Pinpoint the cell where the given text exists, returning its (X, Y) midpoint coordinate. 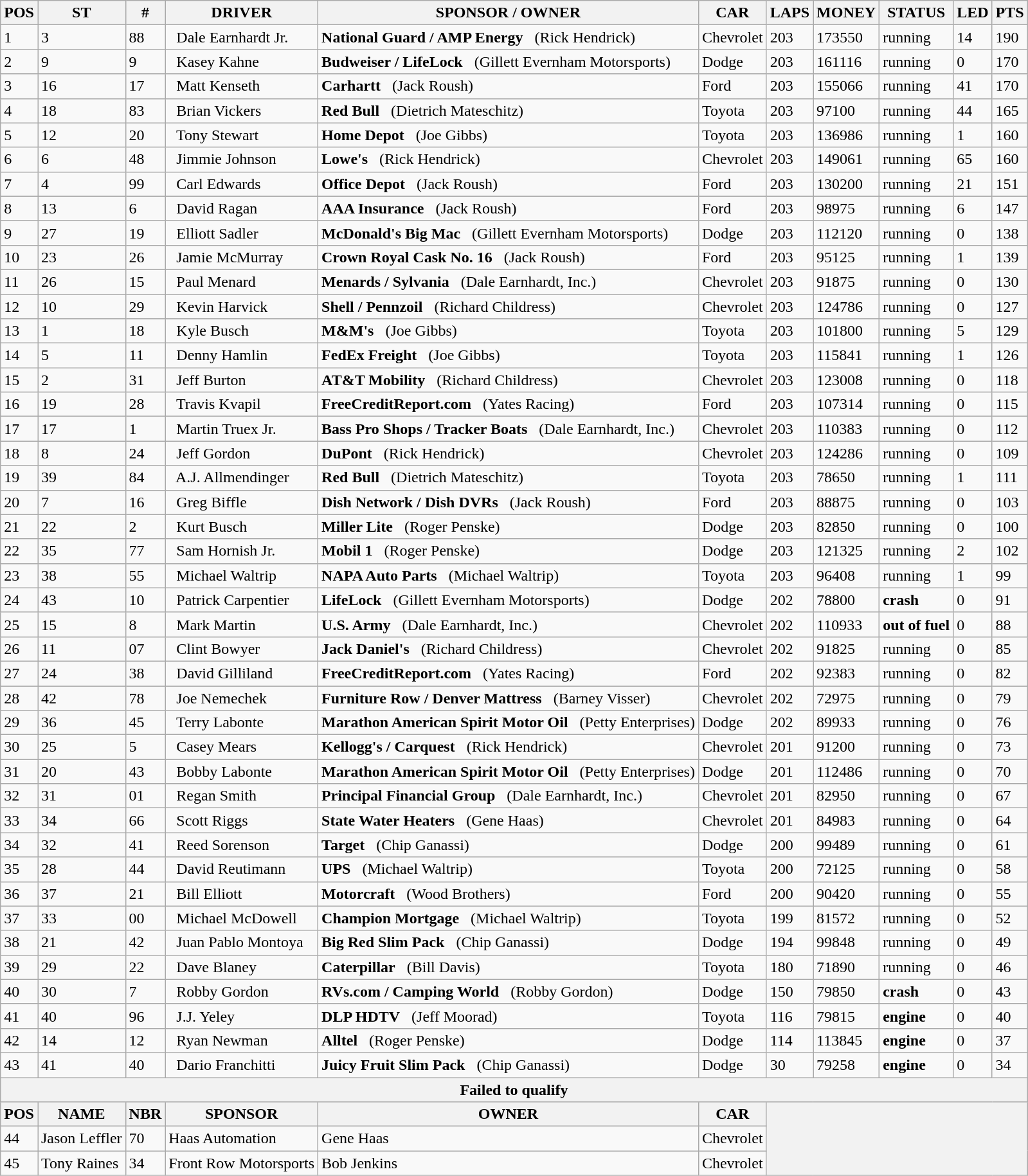
Bill Elliott (242, 894)
DRIVER (242, 13)
64 (1009, 820)
Patrick Carpentier (242, 600)
78 (145, 698)
AT&T Mobility (Richard Childress) (509, 380)
RVs.com / Camping World (Robby Gordon) (509, 991)
88875 (846, 502)
State Water Heaters (Gene Haas) (509, 820)
Brian Vickers (242, 111)
Jimmie Johnson (242, 159)
LED (973, 13)
# (145, 13)
76 (1009, 723)
U.S. Army (Dale Earnhardt, Inc.) (509, 624)
Tony Stewart (242, 135)
81572 (846, 918)
Big Red Slim Pack (Chip Ganassi) (509, 943)
84 (145, 478)
65 (973, 159)
194 (789, 943)
112486 (846, 772)
NAPA Auto Parts (Michael Waltrip) (509, 575)
Jack Daniel's (Richard Childress) (509, 649)
Terry Labonte (242, 723)
115841 (846, 356)
52 (1009, 918)
LifeLock (Gillett Evernham Motorsports) (509, 600)
111 (1009, 478)
00 (145, 918)
Dish Network / Dish DVRs (Jack Roush) (509, 502)
Budweiser / LifeLock (Gillett Evernham Motorsports) (509, 62)
190 (1009, 37)
OWNER (509, 1114)
David Reutimann (242, 869)
109 (1009, 453)
Front Row Motorsports (242, 1163)
82 (1009, 673)
Office Depot (Jack Roush) (509, 184)
173550 (846, 37)
Bobby Labonte (242, 772)
Gene Haas (509, 1139)
Motorcraft (Wood Brothers) (509, 894)
Reed Sorenson (242, 845)
102 (1009, 551)
72975 (846, 698)
Sam Hornish Jr. (242, 551)
Jeff Gordon (242, 453)
NAME (81, 1114)
Failed to qualify (514, 1090)
DLP HDTV (Jeff Moorad) (509, 1016)
83 (145, 111)
Jamie McMurray (242, 257)
112120 (846, 233)
180 (789, 967)
96 (145, 1016)
100 (1009, 527)
126 (1009, 356)
79258 (846, 1065)
77 (145, 551)
Champion Mortgage (Michael Waltrip) (509, 918)
116 (789, 1016)
Bass Pro Shops / Tracker Boats (Dale Earnhardt, Inc.) (509, 429)
Shell / Pennzoil (Richard Childress) (509, 307)
73 (1009, 747)
Furniture Row / Denver Mattress (Barney Visser) (509, 698)
114 (789, 1040)
129 (1009, 331)
124286 (846, 453)
Michael Waltrip (242, 575)
118 (1009, 380)
Caterpillar (Bill Davis) (509, 967)
J.J. Yeley (242, 1016)
Target (Chip Ganassi) (509, 845)
72125 (846, 869)
Travis Kvapil (242, 404)
Kellogg's / Carquest (Rick Hendrick) (509, 747)
78800 (846, 600)
SPONSOR (242, 1114)
Carl Edwards (242, 184)
Martin Truex Jr. (242, 429)
Juan Pablo Montoya (242, 943)
LAPS (789, 13)
07 (145, 649)
Alltel (Roger Penske) (509, 1040)
121325 (846, 551)
107314 (846, 404)
Ryan Newman (242, 1040)
79815 (846, 1016)
Miller Lite (Roger Penske) (509, 527)
Scott Riggs (242, 820)
49 (1009, 943)
98975 (846, 208)
161116 (846, 62)
79850 (846, 991)
Jason Leffler (81, 1139)
01 (145, 796)
85 (1009, 649)
91200 (846, 747)
A.J. Allmendinger (242, 478)
165 (1009, 111)
Carhartt (Jack Roush) (509, 86)
Michael McDowell (242, 918)
150 (789, 991)
115 (1009, 404)
113845 (846, 1040)
Kevin Harvick (242, 307)
199 (789, 918)
Kasey Kahne (242, 62)
Juicy Fruit Slim Pack (Chip Ganassi) (509, 1065)
Paul Menard (242, 282)
99489 (846, 845)
UPS (Michael Waltrip) (509, 869)
97100 (846, 111)
99848 (846, 943)
Elliott Sadler (242, 233)
Menards / Sylvania (Dale Earnhardt, Inc.) (509, 282)
Lowe's (Rick Hendrick) (509, 159)
149061 (846, 159)
SPONSOR / OWNER (509, 13)
PTS (1009, 13)
127 (1009, 307)
48 (145, 159)
Home Depot (Joe Gibbs) (509, 135)
136986 (846, 135)
82950 (846, 796)
139 (1009, 257)
Jeff Burton (242, 380)
Tony Raines (81, 1163)
123008 (846, 380)
Dario Franchitti (242, 1065)
89933 (846, 723)
124786 (846, 307)
67 (1009, 796)
110933 (846, 624)
National Guard / AMP Energy (Rick Hendrick) (509, 37)
130200 (846, 184)
84983 (846, 820)
Casey Mears (242, 747)
66 (145, 820)
101800 (846, 331)
NBR (145, 1114)
David Ragan (242, 208)
Joe Nemechek (242, 698)
71890 (846, 967)
130 (1009, 282)
91875 (846, 282)
Matt Kenseth (242, 86)
ST (81, 13)
AAA Insurance (Jack Roush) (509, 208)
McDonald's Big Mac (Gillett Evernham Motorsports) (509, 233)
Mark Martin (242, 624)
58 (1009, 869)
92383 (846, 673)
Dale Earnhardt Jr. (242, 37)
Haas Automation (242, 1139)
Kurt Busch (242, 527)
Crown Royal Cask No. 16 (Jack Roush) (509, 257)
Principal Financial Group (Dale Earnhardt, Inc.) (509, 796)
Clint Bowyer (242, 649)
79 (1009, 698)
Robby Gordon (242, 991)
David Gilliland (242, 673)
95125 (846, 257)
Kyle Busch (242, 331)
DuPont (Rick Hendrick) (509, 453)
91825 (846, 649)
Bob Jenkins (509, 1163)
103 (1009, 502)
147 (1009, 208)
FedEx Freight (Joe Gibbs) (509, 356)
110383 (846, 429)
96408 (846, 575)
M&M's (Joe Gibbs) (509, 331)
91 (1009, 600)
78650 (846, 478)
Denny Hamlin (242, 356)
46 (1009, 967)
112 (1009, 429)
Dave Blaney (242, 967)
138 (1009, 233)
out of fuel (917, 624)
90420 (846, 894)
151 (1009, 184)
Regan Smith (242, 796)
155066 (846, 86)
STATUS (917, 13)
61 (1009, 845)
82850 (846, 527)
MONEY (846, 13)
Greg Biffle (242, 502)
Mobil 1 (Roger Penske) (509, 551)
